Locate the cell with the specified text and output its (X, Y) center coordinate. 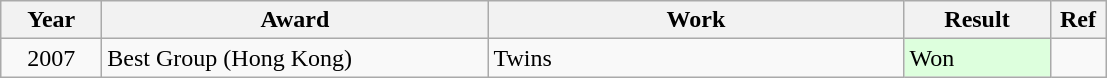
Twins (696, 58)
Year (52, 20)
Result (977, 20)
Won (977, 58)
Work (696, 20)
Best Group (Hong Kong) (295, 58)
2007 (52, 58)
Ref (1078, 20)
Award (295, 20)
